Provide the (x, y) coordinate of the cell's center where the given text is located.  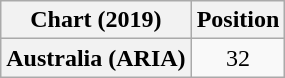
Chart (2019) (96, 20)
Position (238, 20)
Australia (ARIA) (96, 58)
32 (238, 58)
